From the cell containing the given text, extract its center point as (X, Y) coordinate. 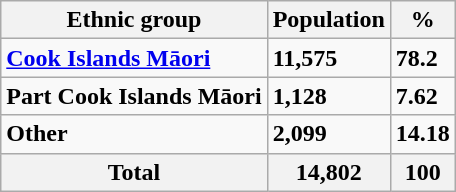
Other (134, 134)
% (422, 20)
2,099 (328, 134)
78.2 (422, 58)
11,575 (328, 58)
Total (134, 172)
Cook Islands Māori (134, 58)
14.18 (422, 134)
7.62 (422, 96)
Ethnic group (134, 20)
1,128 (328, 96)
100 (422, 172)
14,802 (328, 172)
Part Cook Islands Māori (134, 96)
Population (328, 20)
